Provide the (x, y) coordinate of the cell's center where the given text is located.  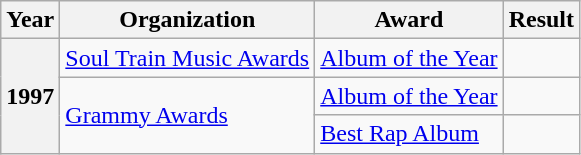
1997 (30, 96)
Best Rap Album (409, 134)
Result (541, 20)
Soul Train Music Awards (188, 58)
Year (30, 20)
Organization (188, 20)
Grammy Awards (188, 115)
Award (409, 20)
